Search for the cell housing the specified text and yield its [X, Y] center coordinate. 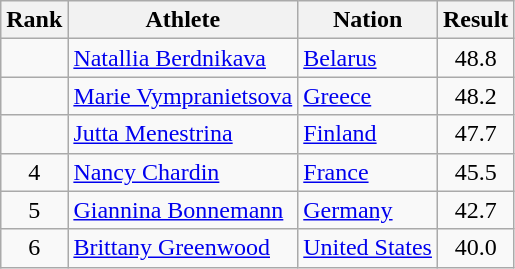
Athlete [183, 20]
47.7 [475, 134]
48.8 [475, 58]
45.5 [475, 172]
Germany [368, 210]
Nation [368, 20]
40.0 [475, 248]
5 [34, 210]
6 [34, 248]
Nancy Chardin [183, 172]
Greece [368, 96]
Rank [34, 20]
Marie Vympranietsova [183, 96]
48.2 [475, 96]
United States [368, 248]
Jutta Menestrina [183, 134]
Giannina Bonnemann [183, 210]
France [368, 172]
Belarus [368, 58]
Finland [368, 134]
42.7 [475, 210]
Result [475, 20]
Natallia Berdnikava [183, 58]
4 [34, 172]
Brittany Greenwood [183, 248]
